Capture the cell that displays the provided text and extract its (x, y) central coordinate. 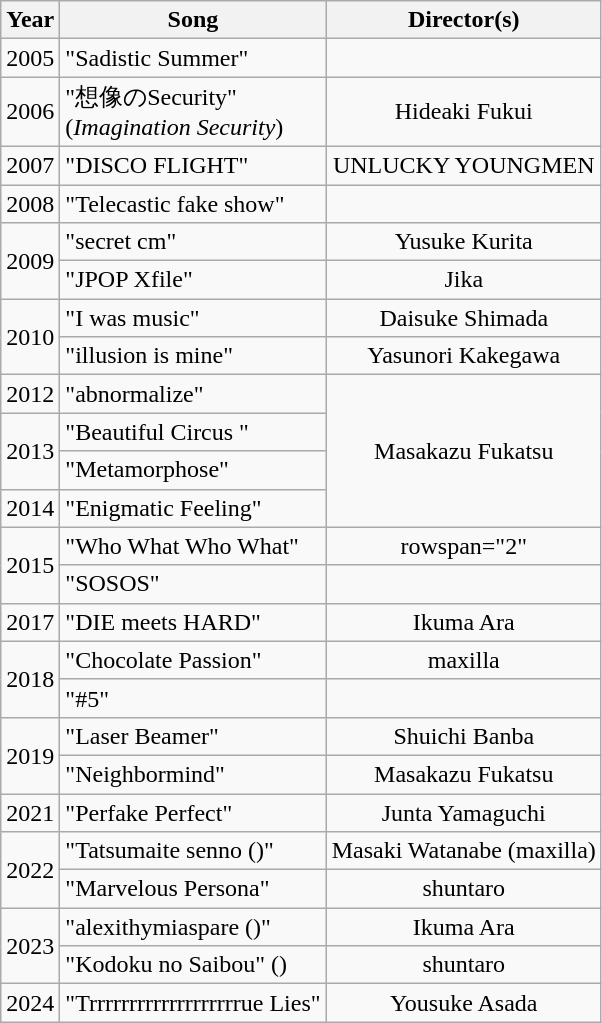
2017 (30, 622)
UNLUCKY YOUNGMEN (464, 165)
2009 (30, 261)
Shuichi Banba (464, 736)
"illusion is mine" (193, 356)
Song (193, 20)
"Who What Who What" (193, 546)
2006 (30, 112)
"DIE meets HARD" (193, 622)
2008 (30, 203)
2021 (30, 813)
"alexithymiaspare ()" (193, 927)
2018 (30, 679)
"Beautiful Circus " (193, 432)
Jika (464, 280)
"JPOP Xfile" (193, 280)
"Sadistic Summer" (193, 58)
"Tatsumaite senno ()" (193, 851)
2019 (30, 755)
2013 (30, 451)
2023 (30, 946)
2014 (30, 508)
"SOSOS" (193, 584)
"Kodoku no Saibou" () (193, 965)
Masaki Watanabe (maxilla) (464, 851)
"Metamorphose" (193, 470)
"I was music" (193, 318)
"DISCO FLIGHT" (193, 165)
"Enigmatic Feeling" (193, 508)
"Perfake Perfect" (193, 813)
"想像のSecurity"(Imagination Security) (193, 112)
Junta Yamaguchi (464, 813)
Year (30, 20)
2010 (30, 337)
2022 (30, 870)
"secret cm" (193, 242)
Director(s) (464, 20)
maxilla (464, 660)
"Neighbormind" (193, 774)
2015 (30, 565)
2012 (30, 394)
2024 (30, 1003)
"Telecastic fake show" (193, 203)
Hideaki Fukui (464, 112)
2007 (30, 165)
2005 (30, 58)
"Marvelous Persona" (193, 889)
Yasunori Kakegawa (464, 356)
"Chocolate Passion" (193, 660)
Daisuke Shimada (464, 318)
"#5" (193, 698)
"Laser Beamer" (193, 736)
Yousuke Asada (464, 1003)
"abnormalize" (193, 394)
Yusuke Kurita (464, 242)
rowspan="2" (464, 546)
"Trrrrrrrrrrrrrrrrrrrue Lies" (193, 1003)
